Find where the given text appears and provide that cell's center as (x, y) coordinate. 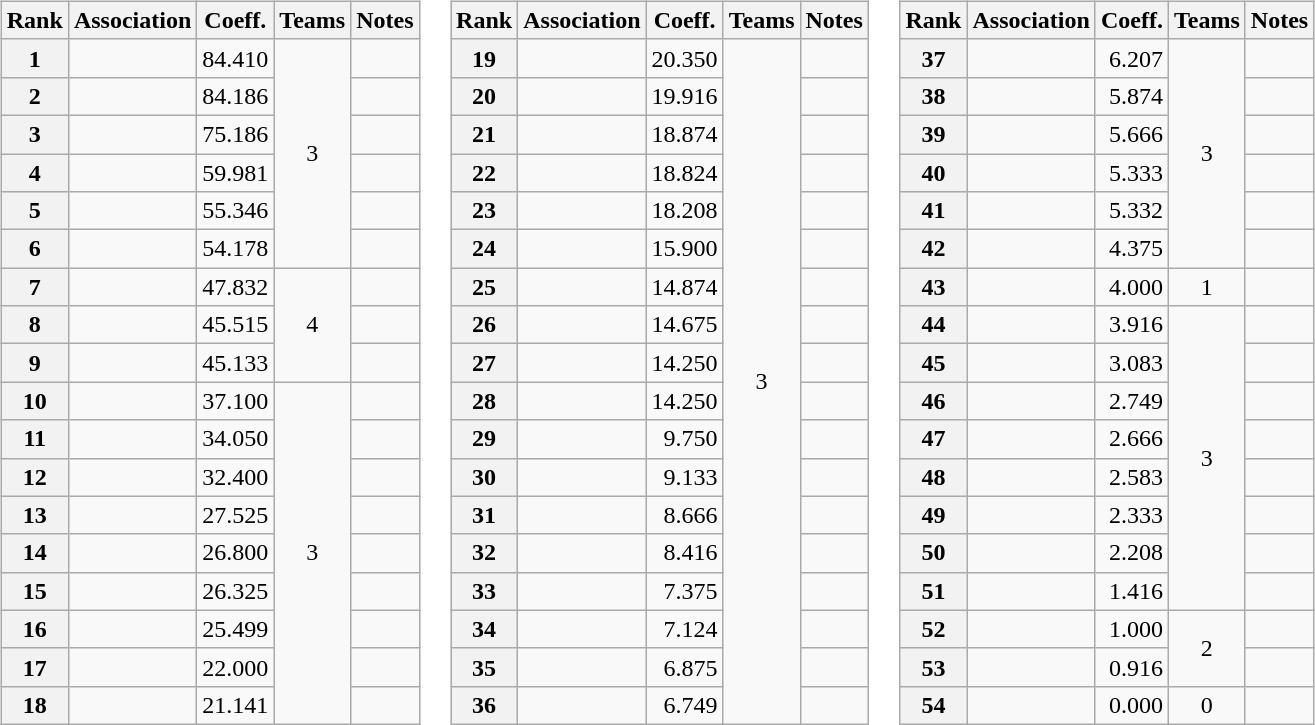
6.207 (1132, 58)
55.346 (236, 211)
0.000 (1132, 705)
51 (934, 591)
2.666 (1132, 439)
2.208 (1132, 553)
25 (484, 287)
17 (34, 667)
2.333 (1132, 515)
11 (34, 439)
32 (484, 553)
14.675 (684, 325)
34.050 (236, 439)
52 (934, 629)
84.186 (236, 96)
13 (34, 515)
75.186 (236, 134)
22.000 (236, 667)
8.666 (684, 515)
6.749 (684, 705)
47.832 (236, 287)
49 (934, 515)
27 (484, 363)
9.750 (684, 439)
20.350 (684, 58)
9 (34, 363)
19.916 (684, 96)
5.874 (1132, 96)
2.749 (1132, 401)
30 (484, 477)
35 (484, 667)
3.916 (1132, 325)
54 (934, 705)
26 (484, 325)
45.133 (236, 363)
16 (34, 629)
18 (34, 705)
41 (934, 211)
36 (484, 705)
44 (934, 325)
20 (484, 96)
0.916 (1132, 667)
23 (484, 211)
15.900 (684, 249)
25.499 (236, 629)
27.525 (236, 515)
18.874 (684, 134)
31 (484, 515)
47 (934, 439)
14 (34, 553)
3.083 (1132, 363)
26.325 (236, 591)
42 (934, 249)
18.824 (684, 173)
2.583 (1132, 477)
40 (934, 173)
29 (484, 439)
4.000 (1132, 287)
22 (484, 173)
9.133 (684, 477)
5.666 (1132, 134)
48 (934, 477)
21 (484, 134)
43 (934, 287)
45 (934, 363)
7.375 (684, 591)
38 (934, 96)
84.410 (236, 58)
19 (484, 58)
1.000 (1132, 629)
15 (34, 591)
37.100 (236, 401)
6 (34, 249)
5.332 (1132, 211)
24 (484, 249)
4.375 (1132, 249)
5.333 (1132, 173)
0 (1206, 705)
34 (484, 629)
18.208 (684, 211)
8.416 (684, 553)
21.141 (236, 705)
53 (934, 667)
39 (934, 134)
59.981 (236, 173)
7 (34, 287)
7.124 (684, 629)
28 (484, 401)
45.515 (236, 325)
50 (934, 553)
33 (484, 591)
5 (34, 211)
54.178 (236, 249)
14.874 (684, 287)
12 (34, 477)
37 (934, 58)
46 (934, 401)
8 (34, 325)
26.800 (236, 553)
32.400 (236, 477)
6.875 (684, 667)
10 (34, 401)
1.416 (1132, 591)
